Provide the [x, y] coordinate of the cell's center where the given text is located.  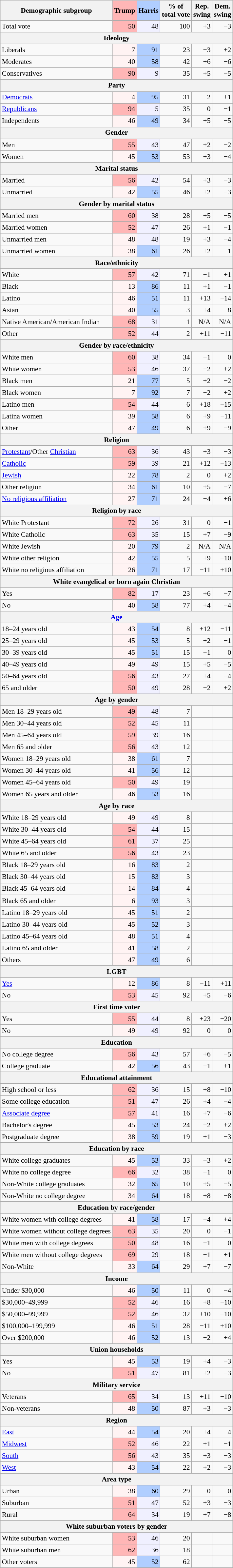
Non-White college graduates [56, 1184]
Women 45–64 years old [56, 783]
Non-White [56, 1267]
Veterans [56, 1397]
White women [56, 369]
Gender by race/ethnicity [117, 345]
High school or less [56, 1090]
Non-White no college degree [56, 1196]
White college graduates [56, 1161]
Native American/American Indian [56, 322]
Marital status [117, 168]
South [56, 1456]
Midwest [56, 1444]
White no religious affiliation [56, 570]
25 [176, 842]
White 18–29 years old [56, 818]
Catholic [56, 464]
Postgraduate degree [56, 1137]
Education by race [117, 1149]
90 [125, 74]
Education [117, 1042]
Black women [56, 393]
Men 65 and older [56, 747]
Ideology [117, 38]
Latino 30–44 years old [56, 924]
Non-veterans [56, 1409]
82 [125, 593]
25–29 years old [56, 641]
−14 [223, 298]
White suburban women [56, 1539]
1 [176, 322]
No religious affiliation [56, 499]
Women [56, 157]
Black 30–44 years old [56, 877]
95 [148, 97]
−20 [223, 1019]
Demographic subgroup [56, 10]
66 [125, 1172]
84 [148, 889]
Party [117, 86]
Age [117, 617]
40–49 years old [56, 665]
65 and older [56, 688]
White men with college degrees [56, 1243]
Rep.swing [202, 10]
Over $200,000 [56, 1338]
Latina women [56, 416]
White Jewish [56, 546]
30–39 years old [56, 653]
79 [148, 546]
81 [176, 1373]
White 30–44 years old [56, 830]
White women without college degrees [56, 1231]
Men [56, 145]
White other religion [56, 558]
93 [148, 901]
Race/ethnicity [117, 263]
White [56, 275]
College graduate [56, 1066]
Married women [56, 227]
−15 [223, 405]
Jewish [56, 475]
No college degree [56, 1054]
9 [148, 74]
100 [176, 27]
Liberals [56, 50]
Other religion [56, 487]
Religion [117, 440]
Men 18–29 years old [56, 712]
Black 18–29 years old [56, 865]
Education by race/gender [117, 1208]
Latino men [56, 405]
Latino 18–29 years old [56, 913]
$100,000–199,999 [56, 1326]
Other voters [56, 1562]
Men 30–44 years old [56, 724]
Married men [56, 216]
18–24 years old [56, 629]
Conservatives [56, 74]
Asian [56, 310]
78 [148, 475]
White women with college degrees [56, 1220]
14 [125, 889]
Bachelor's degree [56, 1125]
White men without college degrees [56, 1255]
First time voter [117, 1007]
Religion by race [117, 511]
Gender [117, 133]
Age by race [117, 806]
Associate degree [56, 1113]
Union households [117, 1349]
Black men [56, 381]
Harris [148, 10]
Military service [117, 1385]
White suburban voters by gender [117, 1527]
Men 45–64 years old [56, 735]
Income [117, 1279]
Suburban [56, 1503]
White Protestant [56, 523]
Women 30–44 years old [56, 771]
White 65 and older [56, 853]
Area type [117, 1480]
Others [56, 960]
Latino [56, 298]
Black [56, 286]
Unmarried women [56, 251]
Republicans [56, 109]
Unmarried men [56, 239]
White evangelical or born again Christian [117, 582]
Some college education [56, 1101]
Moderates [56, 62]
−13 [223, 464]
+18 [202, 405]
West [56, 1468]
68 [125, 322]
Black 65 and older [56, 901]
94 [125, 109]
91 [148, 50]
White suburban men [56, 1550]
Trump [125, 10]
% oftotal vote [176, 10]
72 [125, 523]
$30,000–49,999 [56, 1302]
Protestant/Other Christian [56, 452]
Unmarried [56, 192]
Age by gender [117, 700]
50–64 years old [56, 676]
+23 [202, 1019]
Under $30,000 [56, 1290]
Latino 45–64 years old [56, 936]
87 [176, 1409]
White Catholic [56, 534]
East [56, 1432]
White 45–64 years old [56, 842]
Region [117, 1421]
Latino 65 and older [56, 948]
Total vote [56, 27]
Dem.swing [223, 10]
Urban [56, 1491]
Married [56, 180]
White no college degree [56, 1172]
69 [125, 1255]
Black 45–64 years old [56, 889]
White men [56, 357]
$50,000–99,999 [56, 1314]
+13 [202, 298]
Independents [56, 121]
Rural [56, 1515]
Women 65 years and older [56, 794]
LGBT [117, 972]
Educational attainment [117, 1078]
Democrats [56, 97]
Gender by marital status [117, 204]
Women 18–29 years old [56, 759]
